For the text-containing cell, return its midpoint in [X, Y] coordinate format. 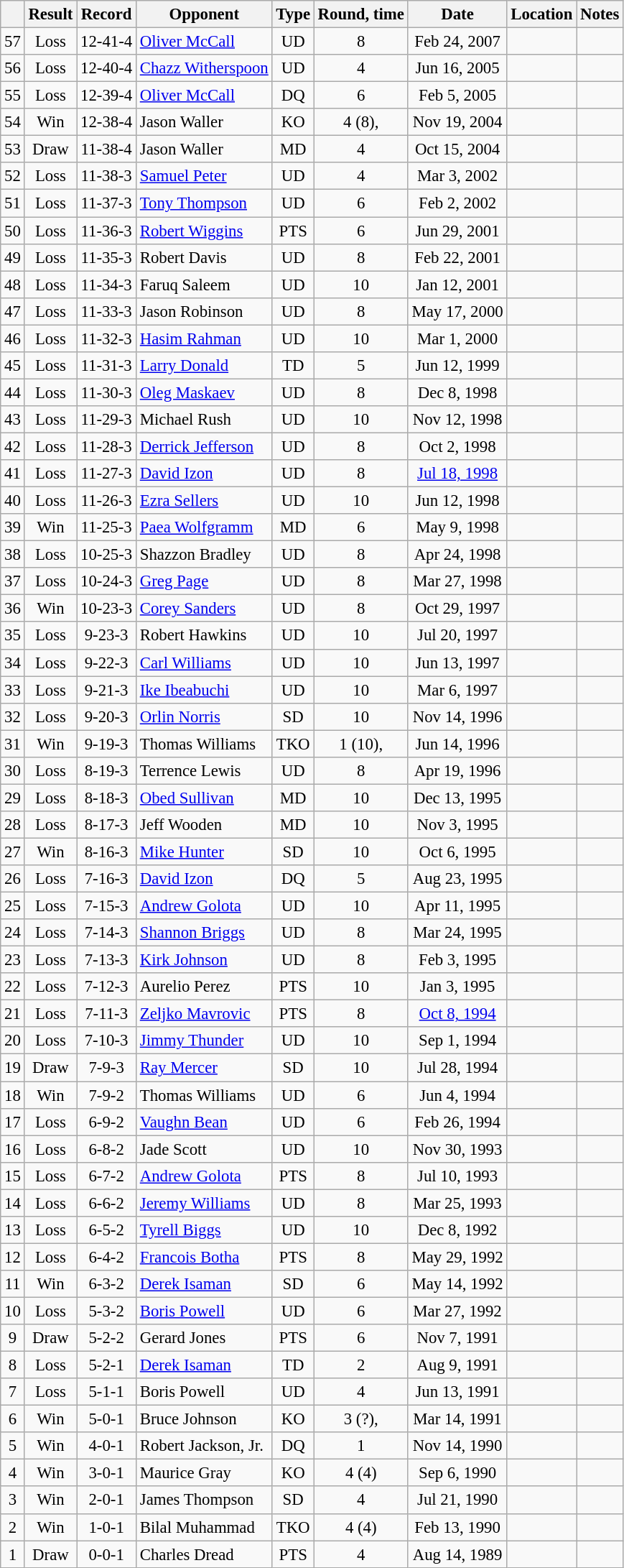
34 [13, 663]
56 [13, 68]
Robert Jackson, Jr. [204, 1446]
2-0-1 [106, 1500]
39 [13, 527]
Michael Rush [204, 420]
James Thompson [204, 1500]
Jun 13, 1997 [457, 663]
Date [457, 14]
44 [13, 392]
Feb 24, 2007 [457, 42]
Charles Dread [204, 1554]
Oleg Maskaev [204, 392]
Chazz Witherspoon [204, 68]
Greg Page [204, 581]
7-9-3 [106, 1068]
Tyrell Biggs [204, 1230]
Feb 26, 1994 [457, 1122]
7-16-3 [106, 879]
30 [13, 771]
11-31-3 [106, 366]
7 [13, 1392]
Shannon Briggs [204, 933]
11-26-3 [106, 501]
15 [13, 1176]
49 [13, 257]
Dec 8, 1998 [457, 392]
Francois Botha [204, 1257]
7-10-3 [106, 1041]
Paea Wolfgramm [204, 527]
7-9-2 [106, 1095]
5-0-1 [106, 1419]
11-32-3 [106, 338]
Jul 18, 1998 [457, 474]
0-0-1 [106, 1554]
25 [13, 906]
Nov 19, 2004 [457, 122]
Robert Hawkins [204, 636]
Jun 13, 1991 [457, 1392]
3-0-1 [106, 1473]
Mar 25, 1993 [457, 1203]
22 [13, 987]
Apr 19, 1996 [457, 771]
14 [13, 1203]
Aurelio Perez [204, 987]
3 (?), [360, 1419]
Derrick Jefferson [204, 446]
Oct 15, 2004 [457, 149]
29 [13, 798]
8-17-3 [106, 825]
23 [13, 960]
May 9, 1998 [457, 527]
Opponent [204, 14]
Corey Sanders [204, 609]
7-13-3 [106, 960]
19 [13, 1068]
Sep 1, 1994 [457, 1041]
Faruq Saleem [204, 285]
35 [13, 636]
48 [13, 285]
Mar 27, 1998 [457, 581]
Apr 24, 1998 [457, 555]
Ray Mercer [204, 1068]
Feb 22, 2001 [457, 257]
Ike Ibeabuchi [204, 690]
27 [13, 852]
Jan 12, 2001 [457, 285]
11-36-3 [106, 231]
Nov 14, 1990 [457, 1446]
12 [13, 1257]
5-3-2 [106, 1311]
Jul 20, 1997 [457, 636]
5-2-2 [106, 1338]
Jul 21, 1990 [457, 1500]
Vaughn Bean [204, 1122]
Type [293, 14]
Aug 9, 1991 [457, 1365]
Aug 23, 1995 [457, 879]
11-27-3 [106, 474]
12-40-4 [106, 68]
Nov 14, 1996 [457, 716]
11-35-3 [106, 257]
17 [13, 1122]
40 [13, 501]
9 [13, 1338]
6-4-2 [106, 1257]
Bruce Johnson [204, 1419]
Maurice Gray [204, 1473]
11-37-3 [106, 203]
May 29, 1992 [457, 1257]
38 [13, 555]
5-2-1 [106, 1365]
7-12-3 [106, 987]
Robert Davis [204, 257]
18 [13, 1095]
6-3-2 [106, 1284]
42 [13, 446]
Jun 14, 1996 [457, 744]
7-15-3 [106, 906]
Obed Sullivan [204, 798]
Nov 12, 1998 [457, 420]
Robert Wiggins [204, 231]
32 [13, 716]
1 (10), [360, 744]
Feb 2, 2002 [457, 203]
12-41-4 [106, 42]
10-23-3 [106, 609]
4 (8), [360, 122]
7-11-3 [106, 1014]
9-21-3 [106, 690]
Mar 1, 2000 [457, 338]
46 [13, 338]
Samuel Peter [204, 176]
May 17, 2000 [457, 311]
Jun 4, 1994 [457, 1095]
8-18-3 [106, 798]
Oct 6, 1995 [457, 852]
9-20-3 [106, 716]
9-19-3 [106, 744]
Oct 2, 1998 [457, 446]
31 [13, 744]
Bilal Muhammad [204, 1527]
26 [13, 879]
Zeljko Mavrovic [204, 1014]
53 [13, 149]
43 [13, 420]
33 [13, 690]
Jeff Wooden [204, 825]
Feb 5, 2005 [457, 96]
Mar 14, 1991 [457, 1419]
13 [13, 1230]
45 [13, 366]
6-6-2 [106, 1203]
10-24-3 [106, 581]
Round, time [360, 14]
Location [541, 14]
11-30-3 [106, 392]
Dec 8, 1992 [457, 1230]
Jun 29, 2001 [457, 231]
8-16-3 [106, 852]
10-25-3 [106, 555]
41 [13, 474]
Record [106, 14]
Larry Donald [204, 366]
51 [13, 203]
Mike Hunter [204, 852]
24 [13, 933]
5-1-1 [106, 1392]
Feb 3, 1995 [457, 960]
9-22-3 [106, 663]
6-8-2 [106, 1149]
Oct 29, 1997 [457, 609]
Dec 13, 1995 [457, 798]
Result [50, 14]
11 [13, 1284]
Carl Williams [204, 663]
54 [13, 122]
Ezra Sellers [204, 501]
12-39-4 [106, 96]
Shazzon Bradley [204, 555]
Mar 3, 2002 [457, 176]
11-28-3 [106, 446]
57 [13, 42]
Oct 8, 1994 [457, 1014]
Jeremy Williams [204, 1203]
55 [13, 96]
11-38-3 [106, 176]
Sep 6, 1990 [457, 1473]
11-29-3 [106, 420]
7-14-3 [106, 933]
Jason Robinson [204, 311]
16 [13, 1149]
6-7-2 [106, 1176]
11-25-3 [106, 527]
9-23-3 [106, 636]
20 [13, 1041]
Apr 11, 1995 [457, 906]
Mar 24, 1995 [457, 933]
11-33-3 [106, 311]
Nov 30, 1993 [457, 1149]
37 [13, 581]
Mar 6, 1997 [457, 690]
Kirk Johnson [204, 960]
4-0-1 [106, 1446]
1-0-1 [106, 1527]
47 [13, 311]
Jade Scott [204, 1149]
8-19-3 [106, 771]
May 14, 1992 [457, 1284]
3 [13, 1500]
Tony Thompson [204, 203]
28 [13, 825]
52 [13, 176]
6-9-2 [106, 1122]
Gerard Jones [204, 1338]
21 [13, 1014]
Jun 12, 1998 [457, 501]
Jun 16, 2005 [457, 68]
Orlin Norris [204, 716]
Terrence Lewis [204, 771]
Nov 3, 1995 [457, 825]
Jul 10, 1993 [457, 1176]
6-5-2 [106, 1230]
12-38-4 [106, 122]
Jan 3, 1995 [457, 987]
Jimmy Thunder [204, 1041]
Feb 13, 1990 [457, 1527]
Nov 7, 1991 [457, 1338]
36 [13, 609]
50 [13, 231]
Mar 27, 1992 [457, 1311]
Notes [600, 14]
Hasim Rahman [204, 338]
Jun 12, 1999 [457, 366]
Aug 14, 1989 [457, 1554]
Jul 28, 1994 [457, 1068]
11-34-3 [106, 285]
11-38-4 [106, 149]
